Pinpoint the cell where the given text exists, returning its [X, Y] midpoint coordinate. 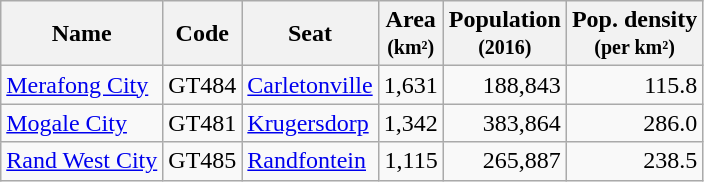
Name [82, 34]
238.5 [634, 161]
Seat [310, 34]
Pop. density(per km²) [634, 34]
Population(2016) [504, 34]
GT485 [202, 161]
Merafong City [82, 85]
115.8 [634, 85]
Randfontein [310, 161]
Carletonville [310, 85]
Mogale City [82, 123]
Code [202, 34]
Krugersdorp [310, 123]
GT484 [202, 85]
286.0 [634, 123]
Rand West City [82, 161]
1,342 [410, 123]
265,887 [504, 161]
1,115 [410, 161]
GT481 [202, 123]
188,843 [504, 85]
1,631 [410, 85]
Area(km²) [410, 34]
383,864 [504, 123]
